Extract the (X, Y) coordinate from the center of the cell holding the provided text.  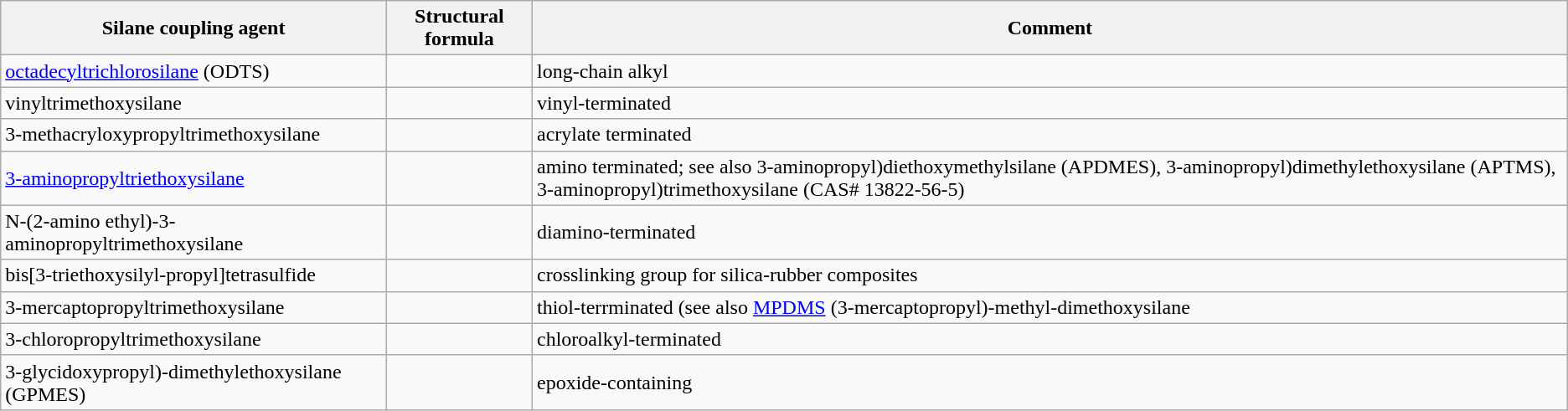
3-glycidoxypropyl)-dimethylethoxysilane (GPMES) (194, 382)
Silane coupling agent (194, 28)
3-chloropropyltrimethoxysilane (194, 339)
3-mercaptopropyltrimethoxysilane (194, 307)
Comment (1050, 28)
octadecyltrichlorosilane (ODTS) (194, 71)
bis[3-triethoxysilyl-propyl]tetrasulfide (194, 275)
long-chain alkyl (1050, 71)
chloroalkyl-terminated (1050, 339)
crosslinking group for silica-rubber composites (1050, 275)
3-methacryloxypropyltrimethoxysilane (194, 135)
diamino-terminated (1050, 233)
thiol-terrminated (see also MPDMS (3-mercaptopropyl)-methyl-dimethoxysilane (1050, 307)
vinyl-terminated (1050, 103)
N-(2-amino ethyl)-3-aminopropyltrimethoxysilane (194, 233)
acrylate terminated (1050, 135)
3-aminopropyltriethoxysilane (194, 177)
Structural formula (459, 28)
epoxide-containing (1050, 382)
vinyltrimethoxysilane (194, 103)
